Provide the [X, Y] coordinate of the cell's center where the given text is located.  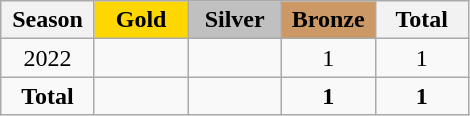
Season [48, 20]
Gold [141, 20]
Silver [235, 20]
Bronze [328, 20]
2022 [48, 58]
